From the cell containing the given text, extract its center point as [X, Y] coordinate. 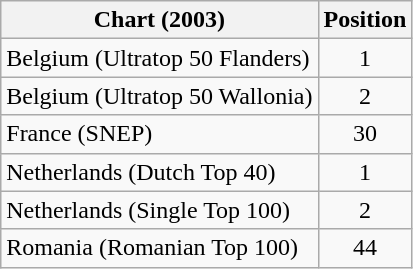
Chart (2003) [160, 20]
44 [365, 248]
Romania (Romanian Top 100) [160, 248]
Position [365, 20]
Belgium (Ultratop 50 Flanders) [160, 58]
Netherlands (Dutch Top 40) [160, 172]
France (SNEP) [160, 134]
Belgium (Ultratop 50 Wallonia) [160, 96]
Netherlands (Single Top 100) [160, 210]
30 [365, 134]
